For the text-containing cell, return its midpoint in [x, y] coordinate format. 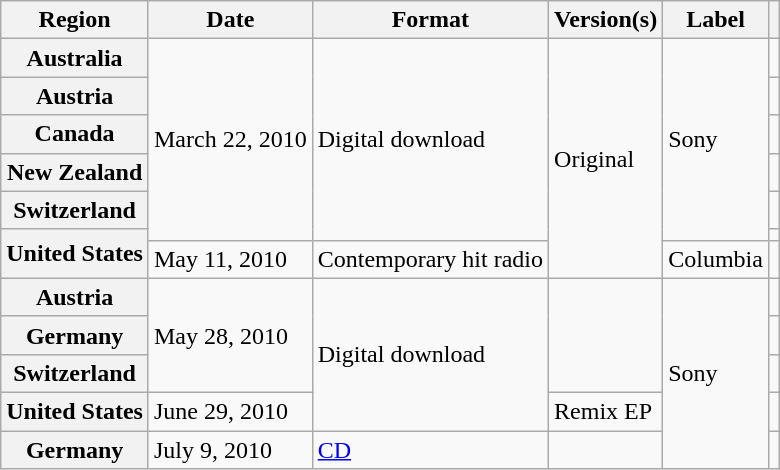
CD [430, 449]
Date [230, 20]
July 9, 2010 [230, 449]
Original [606, 158]
Region [75, 20]
Remix EP [606, 411]
Label [716, 20]
Canada [75, 134]
Version(s) [606, 20]
May 28, 2010 [230, 335]
Australia [75, 58]
May 11, 2010 [230, 259]
Columbia [716, 259]
Format [430, 20]
March 22, 2010 [230, 140]
Contemporary hit radio [430, 259]
June 29, 2010 [230, 411]
New Zealand [75, 172]
